Scan for the cell matching the given text and deliver its [X, Y] coordinate at center. 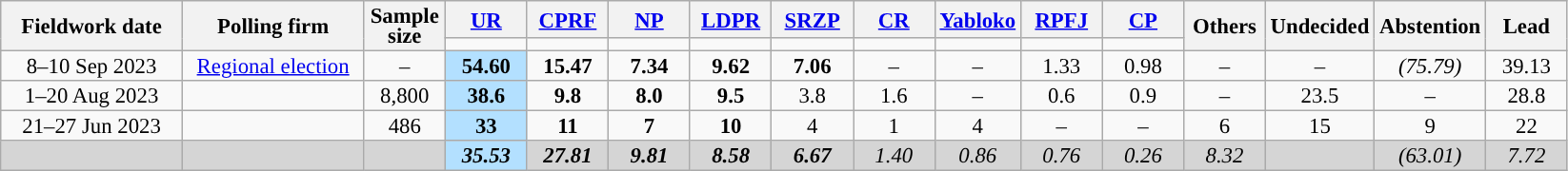
6 [1225, 126]
15 [1319, 126]
54.60 [487, 66]
Samplesize [405, 27]
9.81 [650, 156]
Fieldwork date [91, 27]
486 [405, 126]
Polling firm [272, 27]
22 [1527, 126]
15.47 [568, 66]
Yabloko [977, 19]
0.98 [1143, 66]
Others [1225, 27]
9 [1431, 126]
(63.01) [1431, 156]
8.32 [1225, 156]
CP [1143, 19]
33 [487, 126]
Undecided [1319, 27]
8,800 [405, 96]
27.81 [568, 156]
11 [568, 126]
RPFJ [1061, 19]
7.06 [813, 66]
9.5 [731, 96]
0.86 [977, 156]
9.8 [568, 96]
UR [487, 19]
7.72 [1527, 156]
6.67 [813, 156]
(75.79) [1431, 66]
LDPR [731, 19]
28.8 [1527, 96]
38.6 [487, 96]
23.5 [1319, 96]
1.33 [1061, 66]
10 [731, 126]
7.34 [650, 66]
8.58 [731, 156]
CR [895, 19]
Lead [1527, 27]
CPRF [568, 19]
1.6 [895, 96]
1 [895, 126]
0.26 [1143, 156]
8–10 Sep 2023 [91, 66]
1–20 Aug 2023 [91, 96]
7 [650, 126]
35.53 [487, 156]
Abstention [1431, 27]
3.8 [813, 96]
NP [650, 19]
9.62 [731, 66]
21–27 Jun 2023 [91, 126]
1.40 [895, 156]
0.6 [1061, 96]
39.13 [1527, 66]
Regional election [272, 66]
0.9 [1143, 96]
8.0 [650, 96]
SRZP [813, 19]
0.76 [1061, 156]
